Capture the cell that displays the provided text and extract its [X, Y] central coordinate. 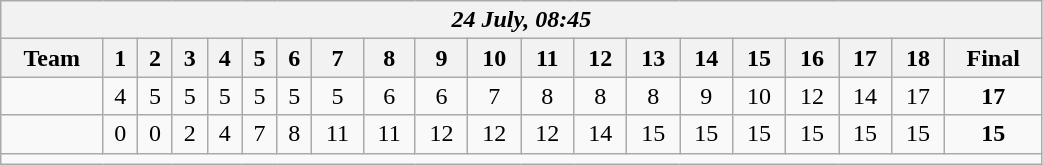
3 [190, 58]
Team [52, 58]
1 [120, 58]
Final [993, 58]
16 [812, 58]
13 [654, 58]
18 [918, 58]
24 July, 08:45 [522, 20]
